Pinpoint the cell where the given text exists, returning its (X, Y) midpoint coordinate. 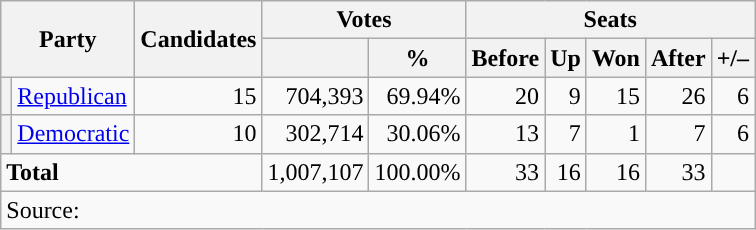
Seats (610, 20)
302,714 (316, 134)
100.00% (418, 172)
13 (506, 134)
+/– (732, 58)
Up (566, 58)
Republican (74, 96)
704,393 (316, 96)
1 (616, 134)
Democratic (74, 134)
Source: (378, 210)
26 (678, 96)
After (678, 58)
69.94% (418, 96)
% (418, 58)
Won (616, 58)
Party (68, 39)
Candidates (198, 39)
1,007,107 (316, 172)
10 (198, 134)
20 (506, 96)
Before (506, 58)
30.06% (418, 134)
Total (132, 172)
9 (566, 96)
Votes (364, 20)
